From the cell containing the given text, extract its center point as (X, Y) coordinate. 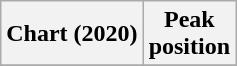
Peak position (189, 34)
Chart (2020) (72, 34)
